From the cell containing the given text, extract its center point as [X, Y] coordinate. 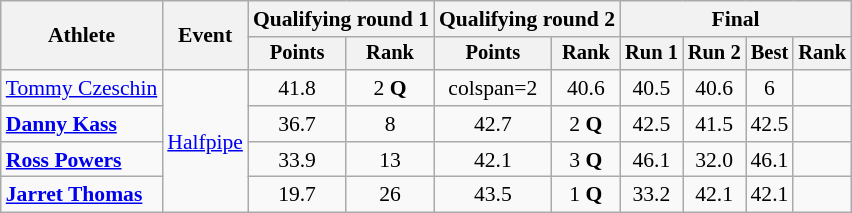
Qualifying round 2 [527, 19]
Halfpipe [205, 141]
42.7 [493, 124]
Jarret Thomas [82, 195]
Run 2 [714, 54]
Tommy Czeschin [82, 88]
26 [390, 195]
colspan=2 [493, 88]
Qualifying round 1 [341, 19]
36.7 [297, 124]
3 Q [586, 160]
33.2 [652, 195]
8 [390, 124]
6 [770, 88]
43.5 [493, 195]
19.7 [297, 195]
Run 1 [652, 54]
33.9 [297, 160]
Final [736, 19]
Danny Kass [82, 124]
41.5 [714, 124]
Ross Powers [82, 160]
Event [205, 36]
32.0 [714, 160]
13 [390, 160]
1 Q [586, 195]
Best [770, 54]
41.8 [297, 88]
40.5 [652, 88]
Athlete [82, 36]
